Extract the [x, y] coordinate from the center of the cell holding the provided text.  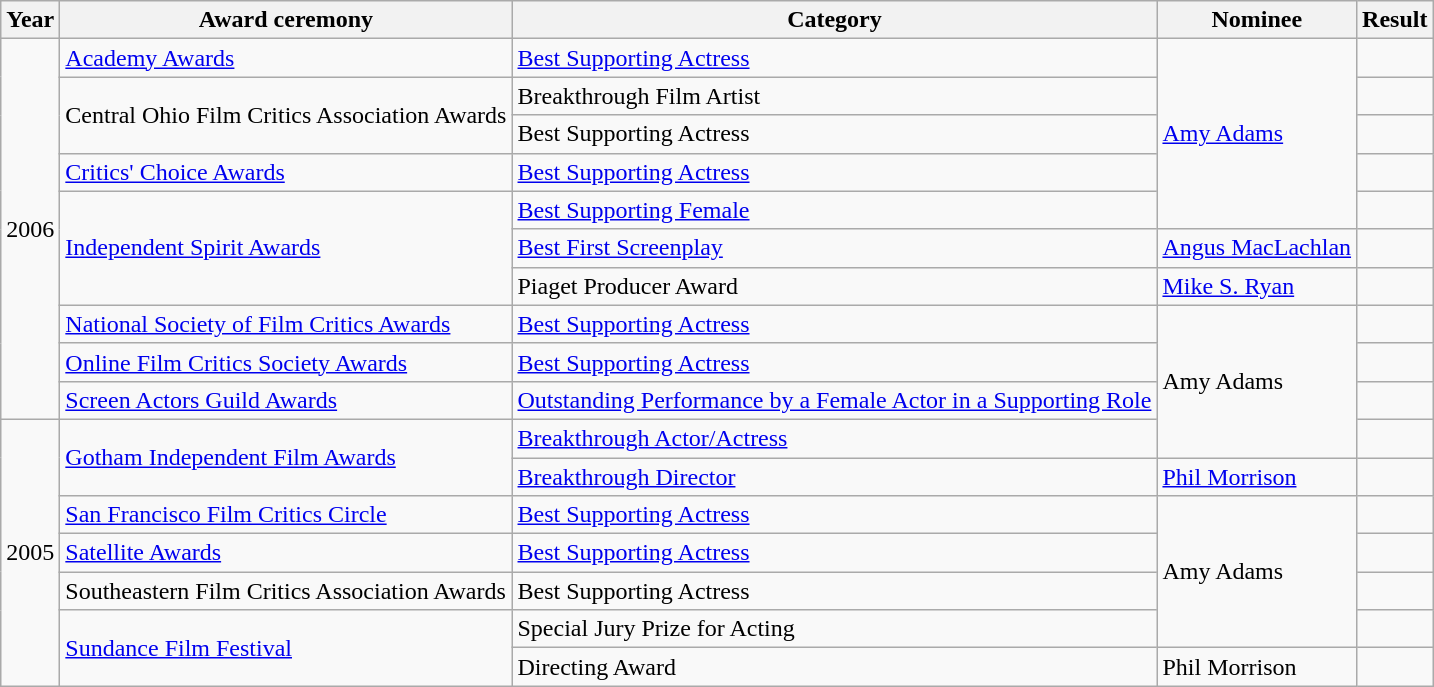
Nominee [1257, 20]
Breakthrough Director [834, 477]
Angus MacLachlan [1257, 248]
Mike S. Ryan [1257, 286]
Outstanding Performance by a Female Actor in a Supporting Role [834, 400]
Southeastern Film Critics Association Awards [286, 591]
Award ceremony [286, 20]
2005 [30, 552]
National Society of Film Critics Awards [286, 324]
2006 [30, 230]
Piaget Producer Award [834, 286]
Breakthrough Film Artist [834, 96]
Breakthrough Actor/Actress [834, 438]
Online Film Critics Society Awards [286, 362]
Academy Awards [286, 58]
San Francisco Film Critics Circle [286, 515]
Category [834, 20]
Best Supporting Female [834, 210]
Central Ohio Film Critics Association Awards [286, 115]
Result [1395, 20]
Critics' Choice Awards [286, 172]
Directing Award [834, 667]
Year [30, 20]
Screen Actors Guild Awards [286, 400]
Special Jury Prize for Acting [834, 629]
Gotham Independent Film Awards [286, 457]
Best First Screenplay [834, 248]
Satellite Awards [286, 553]
Independent Spirit Awards [286, 248]
Sundance Film Festival [286, 648]
